Identify which cell holds the provided text, then report its [x, y] central coordinate. 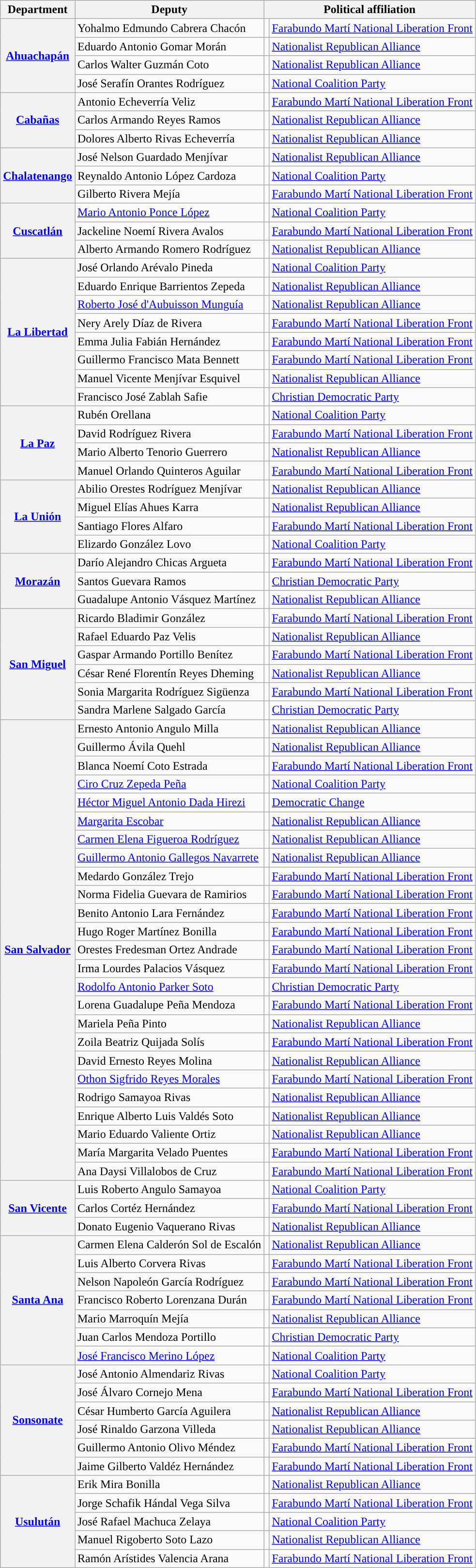
Carlos Armando Reyes Ramos [169, 120]
Carmen Elena Calderón Sol de Escalón [169, 1245]
Guadalupe Antonio Vásquez Martínez [169, 600]
San Vicente [38, 1208]
Blanca Noemí Coto Estrada [169, 765]
Abilio Orestes Rodríguez Menjívar [169, 489]
Antonio Echeverría Veliz [169, 102]
Benito Antonio Lara Fernández [169, 913]
San Salvador [38, 950]
Carlos Cortéz Hernández [169, 1208]
David Ernesto Reyes Molina [169, 1060]
Gaspar Armando Portillo Benítez [169, 655]
Ernesto Antonio Angulo Milla [169, 729]
Reynaldo Antonio López Cardoza [169, 175]
Héctor Miguel Antonio Dada Hirezi [169, 802]
César René Florentín Reyes Dheming [169, 673]
Usulután [38, 1521]
Santa Ana [38, 1300]
Gilberto Rivera Mejía [169, 194]
Lorena Guadalupe Peña Mendoza [169, 1005]
Norma Fidelia Guevara de Ramirios [169, 895]
Eduardo Antonio Gomar Morán [169, 47]
Mario Alberto Tenorio Guerrero [169, 452]
Ramón Arístides Valencia Arana [169, 1558]
Medardo González Trejo [169, 876]
Rafael Eduardo Paz Velis [169, 637]
José Nelson Guardado Menjívar [169, 157]
Political affiliation [370, 10]
Nelson Napoleón García Rodríguez [169, 1282]
Zoila Beatriz Quijada Solís [169, 1042]
Sandra Marlene Salgado García [169, 710]
Mariela Peña Pinto [169, 1024]
Manuel Orlando Quinteros Aguilar [169, 470]
Roberto José d'Aubuisson Munguía [169, 305]
Carmen Elena Figueroa Rodríguez [169, 839]
Enrique Alberto Luis Valdés Soto [169, 1116]
José Rafael Machuca Zelaya [169, 1521]
Morazán [38, 581]
Miguel Elías Ahues Karra [169, 507]
Eduardo Enrique Barrientos Zepeda [169, 286]
Erik Mira Bonilla [169, 1485]
Orestes Fredesman Ortez Andrade [169, 950]
Rubén Orellana [169, 415]
Ana Daysi Villalobos de Cruz [169, 1171]
La Unión [38, 516]
Guillermo Antonio Gallegos Navarrete [169, 858]
Hugo Roger Martínez Bonilla [169, 931]
Irma Lourdes Palacios Vásquez [169, 968]
Santos Guevara Ramos [169, 581]
Ciro Cruz Zepeda Peña [169, 784]
Sonia Margarita Rodríguez Sigüenza [169, 692]
La Paz [38, 443]
Emma Julia Fabián Hernández [169, 342]
Donato Eugenio Vaquerano Rivas [169, 1226]
Luis Alberto Corvera Rivas [169, 1263]
Deputy [169, 10]
Juan Carlos Mendoza Portillo [169, 1337]
José Francisco Merino López [169, 1355]
Jorge Schafik Hándal Vega Silva [169, 1503]
Dolores Alberto Rivas Echeverría [169, 139]
Rodrigo Samayoa Rivas [169, 1097]
Cabañas [38, 120]
La Libertad [38, 332]
Mario Marroquín Mejía [169, 1319]
David Rodríguez Rivera [169, 434]
Francisco José Zablah Safie [169, 397]
San Miguel [38, 664]
Jackeline Noemí Rivera Avalos [169, 231]
Manuel Rigoberto Soto Lazo [169, 1540]
Guillermo Antonio Olivo Méndez [169, 1448]
Elizardo González Lovo [169, 544]
Ricardo Bladimir González [169, 618]
José Antonio Almendariz Rivas [169, 1374]
José Serafín Orantes Rodríguez [169, 83]
Mario Eduardo Valiente Ortiz [169, 1134]
María Margarita Velado Puentes [169, 1153]
Darío Alejandro Chicas Argueta [169, 563]
Ahuachapán [38, 56]
Democratic Change [372, 802]
Guillermo Ávila Quehl [169, 747]
Santiago Flores Alfaro [169, 526]
Nery Arely Díaz de Rivera [169, 323]
Margarita Escobar [169, 821]
José Orlando Arévalo Pineda [169, 268]
Carlos Walter Guzmán Coto [169, 65]
Guillermo Francisco Mata Bennett [169, 360]
Cuscatlán [38, 231]
José Álvaro Cornejo Mena [169, 1392]
José Rinaldo Garzona Villeda [169, 1429]
Othon Sigfrido Reyes Morales [169, 1079]
Alberto Armando Romero Rodríguez [169, 249]
Jaime Gilberto Valdéz Hernández [169, 1466]
Yohalmo Edmundo Cabrera Chacón [169, 28]
César Humberto García Aguilera [169, 1411]
Sonsonate [38, 1420]
Francisco Roberto Lorenzana Durán [169, 1300]
Department [38, 10]
Mario Antonio Ponce López [169, 212]
Luis Roberto Angulo Samayoa [169, 1190]
Manuel Vicente Menjívar Esquivel [169, 378]
Rodolfo Antonio Parker Soto [169, 987]
Chalatenango [38, 175]
